Pinpoint the cell where the given text exists, returning its (X, Y) midpoint coordinate. 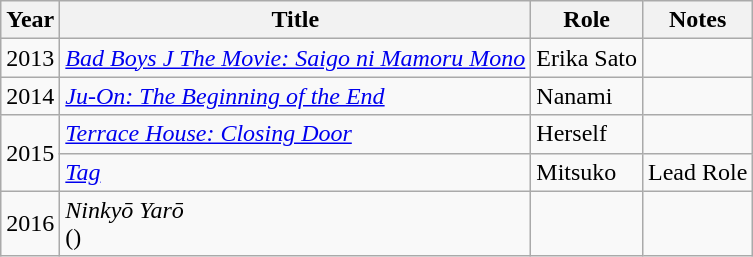
Bad Boys J The Movie: Saigo ni Mamoru Mono (296, 58)
Erika Sato (587, 58)
Mitsuko (587, 172)
Herself (587, 134)
Year (30, 20)
Ju-On: The Beginning of the End (296, 96)
2016 (30, 224)
Lead Role (697, 172)
2013 (30, 58)
2014 (30, 96)
Nanami (587, 96)
Title (296, 20)
Ninkyō Yarō() (296, 224)
2015 (30, 153)
Terrace House: Closing Door (296, 134)
Notes (697, 20)
Tag (296, 172)
Role (587, 20)
